Search for the cell housing the specified text and yield its (X, Y) center coordinate. 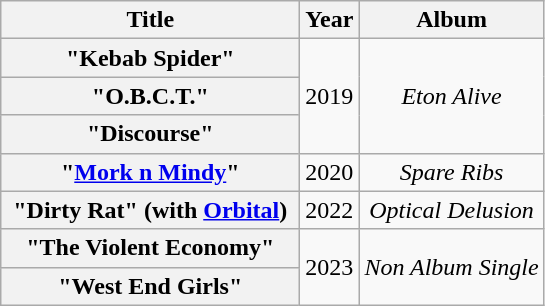
"O.B.C.T." (150, 96)
"Mork n Mindy" (150, 172)
"Discourse" (150, 134)
"West End Girls" (150, 286)
2020 (330, 172)
"Kebab Spider" (150, 58)
Album (452, 20)
2019 (330, 96)
Non Album Single (452, 267)
Year (330, 20)
"Dirty Rat" (with Orbital) (150, 210)
Spare Ribs (452, 172)
2023 (330, 267)
Eton Alive (452, 96)
Title (150, 20)
Optical Delusion (452, 210)
2022 (330, 210)
"The Violent Economy" (150, 248)
